Locate the cell with the specified text and output its (x, y) center coordinate. 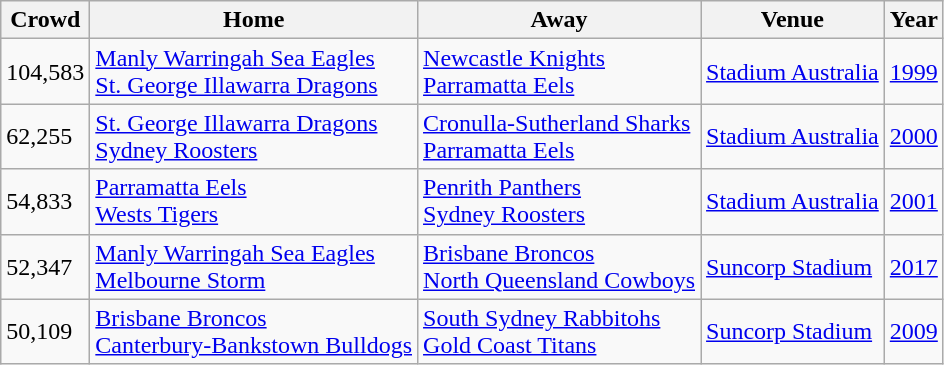
Parramatta EelsWests Tigers (254, 202)
2017 (914, 266)
Crowd (46, 20)
Away (560, 20)
South Sydney RabbitohsGold Coast Titans (560, 332)
Year (914, 20)
2001 (914, 202)
104,583 (46, 72)
Manly Warringah Sea EaglesSt. George Illawarra Dragons (254, 72)
1999 (914, 72)
Brisbane BroncosNorth Queensland Cowboys (560, 266)
Manly Warringah Sea EaglesMelbourne Storm (254, 266)
54,833 (46, 202)
2009 (914, 332)
St. George Illawarra DragonsSydney Roosters (254, 136)
62,255 (46, 136)
Venue (793, 20)
2000 (914, 136)
Penrith PanthersSydney Roosters (560, 202)
Brisbane BroncosCanterbury-Bankstown Bulldogs (254, 332)
50,109 (46, 332)
52,347 (46, 266)
Home (254, 20)
Newcastle KnightsParramatta Eels (560, 72)
Cronulla-Sutherland SharksParramatta Eels (560, 136)
